For the text-containing cell, return its midpoint in (x, y) coordinate format. 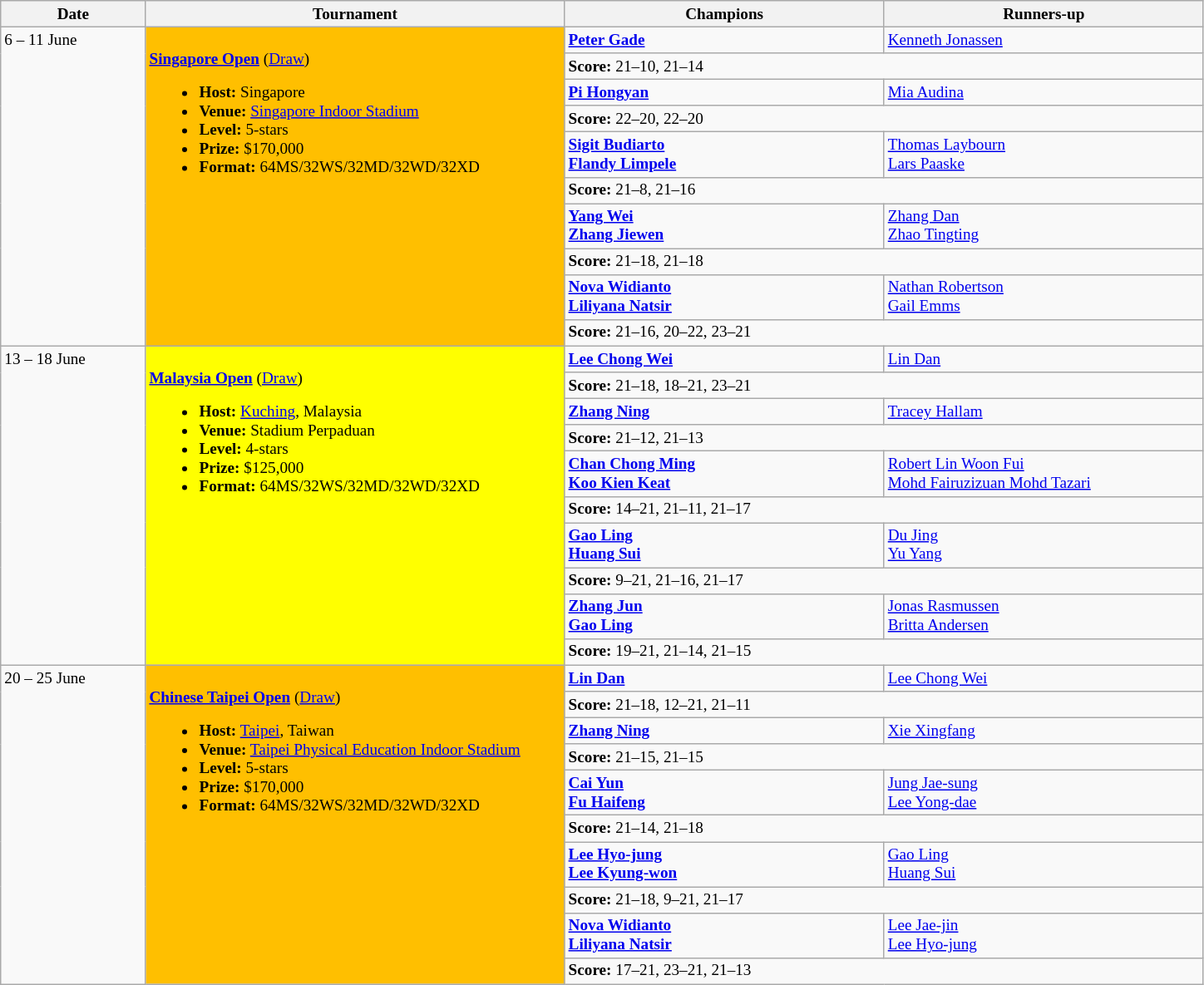
Sigit Budiarto Flandy Limpele (724, 155)
Score: 17–21, 23–21, 21–13 (884, 971)
Lee Jae-jin Lee Hyo-jung (1044, 935)
Jung Jae-sung Lee Yong-dae (1044, 793)
20 – 25 June (73, 825)
Thomas Laybourn Lars Paaske (1044, 155)
Score: 9–21, 21–16, 21–17 (884, 581)
Jonas Rasmussen Britta Andersen (1044, 616)
Peter Gade (724, 40)
6 – 11 June (73, 186)
13 – 18 June (73, 505)
Score: 22–20, 22–20 (884, 119)
Score: 14–21, 21–11, 21–17 (884, 510)
Robert Lin Woon Fui Mohd Fairuzizuan Mohd Tazari (1044, 474)
Kenneth Jonassen (1044, 40)
Xie Xingfang (1044, 731)
Score: 21–18, 12–21, 21–11 (884, 705)
Tournament (355, 14)
Score: 21–12, 21–13 (884, 438)
Score: 19–21, 21–14, 21–15 (884, 652)
Score: 21–15, 21–15 (884, 757)
Lee Hyo-jung Lee Kyung-won (724, 864)
Date (73, 14)
Cai Yun Fu Haifeng (724, 793)
Nathan Robertson Gail Emms (1044, 297)
Yang Wei Zhang Jiewen (724, 226)
Mia Audina (1044, 92)
Score: 21–18, 18–21, 23–21 (884, 386)
Tracey Hallam (1044, 411)
Score: 21–8, 21–16 (884, 190)
Score: 21–10, 21–14 (884, 66)
Zhang Dan Zhao Tingting (1044, 226)
Score: 21–16, 20–22, 23–21 (884, 332)
Zhang Jun Gao Ling (724, 616)
Champions (724, 14)
Score: 21–14, 21–18 (884, 829)
Du Jing Yu Yang (1044, 544)
Score: 21–18, 9–21, 21–17 (884, 899)
Score: 21–18, 21–18 (884, 262)
Chan Chong Ming Koo Kien Keat (724, 474)
Singapore Open (Draw)Host: SingaporeVenue: Singapore Indoor StadiumLevel: 5-starsPrize: $170,000Format: 64MS/32WS/32MD/32WD/32XD (355, 186)
Malaysia Open (Draw)Host: Kuching, MalaysiaVenue: Stadium PerpaduanLevel: 4-starsPrize: $125,000Format: 64MS/32WS/32MD/32WD/32XD (355, 505)
Pi Hongyan (724, 92)
Runners-up (1044, 14)
